Identify which cell holds the provided text, then report its [X, Y] central coordinate. 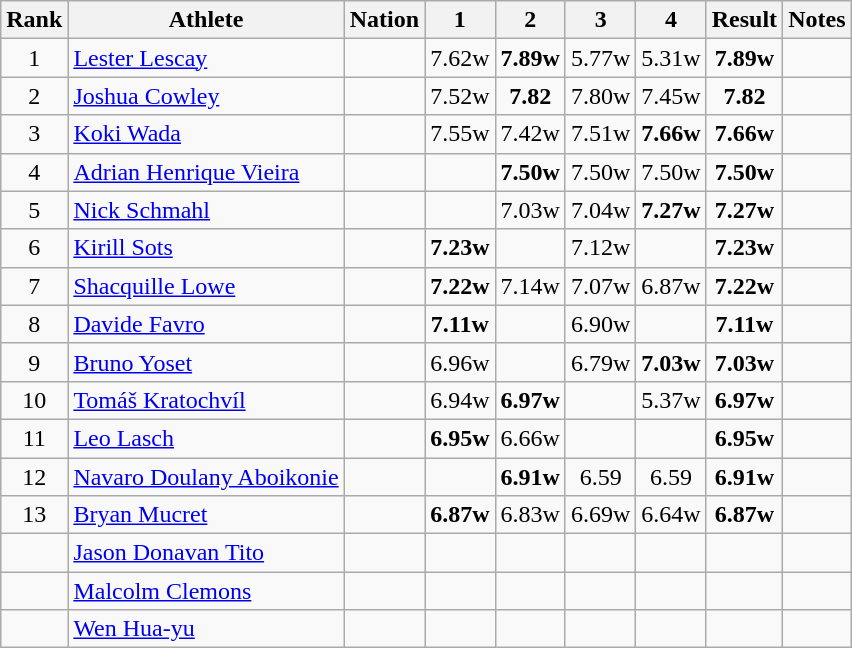
5.77w [600, 58]
Wen Hua-yu [206, 629]
Bryan Mucret [206, 515]
13 [34, 515]
Result [744, 20]
Shacquille Lowe [206, 286]
7.04w [600, 210]
Nick Schmahl [206, 210]
7.42w [530, 134]
Athlete [206, 20]
7.07w [600, 286]
10 [34, 400]
7.14w [530, 286]
12 [34, 477]
Notes [817, 20]
7.12w [600, 248]
6.79w [600, 362]
6.64w [671, 515]
Bruno Yoset [206, 362]
6 [34, 248]
Jason Donavan Tito [206, 553]
6.90w [600, 324]
Joshua Cowley [206, 96]
6.94w [460, 400]
8 [34, 324]
7.55w [460, 134]
Leo Lasch [206, 438]
6.66w [530, 438]
Navaro Doulany Aboikonie [206, 477]
7 [34, 286]
6.83w [530, 515]
6.69w [600, 515]
Rank [34, 20]
7.80w [600, 96]
11 [34, 438]
9 [34, 362]
7.52w [460, 96]
7.45w [671, 96]
Tomáš Kratochvíl [206, 400]
Nation [384, 20]
Kirill Sots [206, 248]
6.96w [460, 362]
5.37w [671, 400]
Davide Favro [206, 324]
Lester Lescay [206, 58]
Koki Wada [206, 134]
5 [34, 210]
7.51w [600, 134]
7.62w [460, 58]
Malcolm Clemons [206, 591]
Adrian Henrique Vieira [206, 172]
5.31w [671, 58]
